Detect which cell encompasses the target text, then output its [x, y] center coordinate. 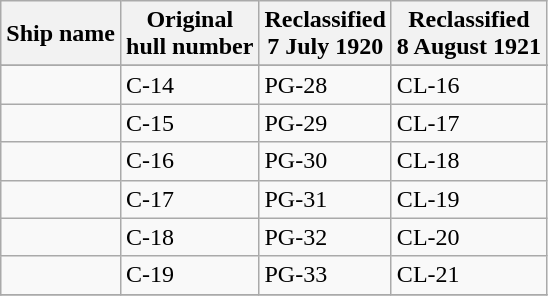
PG-30 [325, 161]
PG-29 [325, 123]
PG-33 [325, 275]
CL-19 [468, 199]
CL-18 [468, 161]
C-15 [190, 123]
C-17 [190, 199]
CL-17 [468, 123]
PG-31 [325, 199]
C-14 [190, 85]
Reclassified 8 August 1921 [468, 34]
PG-28 [325, 85]
PG-32 [325, 237]
CL-20 [468, 237]
Ship name [61, 34]
C-18 [190, 237]
C-19 [190, 275]
Reclassified 7 July 1920 [325, 34]
CL-21 [468, 275]
Original hull number [190, 34]
C-16 [190, 161]
CL-16 [468, 85]
